For the text-containing cell, return its midpoint in (X, Y) coordinate format. 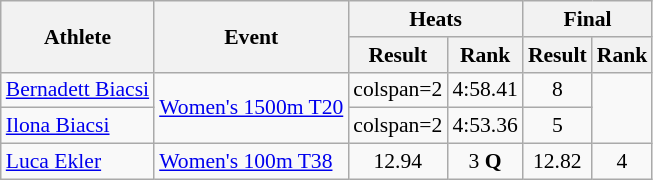
3 Q (484, 162)
4 (622, 162)
Bernadett Biacsi (78, 90)
Luca Ekler (78, 162)
5 (558, 126)
12.82 (558, 162)
4:53.36 (484, 126)
Athlete (78, 36)
Final (588, 19)
Women's 100m T38 (251, 162)
12.94 (398, 162)
Ilona Biacsi (78, 126)
4:58.41 (484, 90)
Women's 1500m T20 (251, 108)
Heats (436, 19)
8 (558, 90)
Event (251, 36)
